Identify which cell holds the provided text, then report its (x, y) central coordinate. 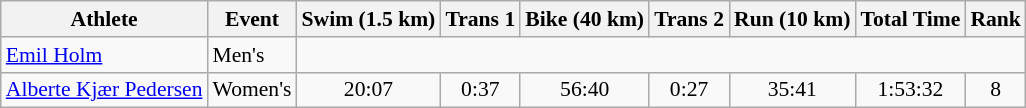
Trans 1 (480, 19)
Total Time (910, 19)
56:40 (584, 90)
Emil Holm (104, 55)
20:07 (369, 90)
1:53:32 (910, 90)
Trans 2 (689, 19)
Bike (40 km) (584, 19)
Alberte Kjær Pedersen (104, 90)
Event (252, 19)
8 (996, 90)
0:37 (480, 90)
Swim (1.5 km) (369, 19)
35:41 (792, 90)
Men's (252, 55)
Athlete (104, 19)
Women's (252, 90)
Run (10 km) (792, 19)
0:27 (689, 90)
Rank (996, 19)
